Pinpoint the cell where the given text exists, returning its [x, y] midpoint coordinate. 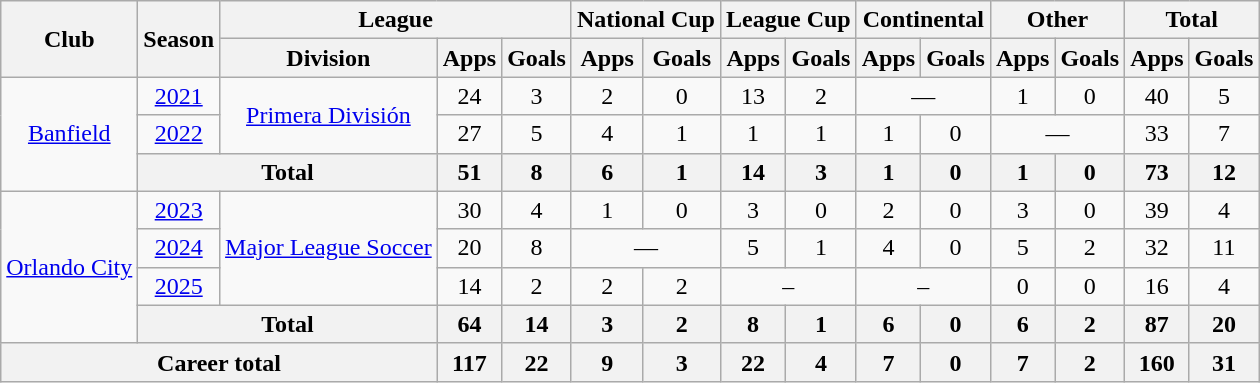
National Cup [646, 20]
13 [752, 96]
2023 [179, 210]
Orlando City [70, 267]
73 [1157, 172]
Division [329, 58]
Banfield [70, 134]
2025 [179, 286]
League [396, 20]
12 [1224, 172]
9 [607, 362]
40 [1157, 96]
39 [1157, 210]
32 [1157, 248]
11 [1224, 248]
Club [70, 39]
2021 [179, 96]
117 [469, 362]
160 [1157, 362]
64 [469, 324]
30 [469, 210]
33 [1157, 134]
Primera División [329, 115]
51 [469, 172]
League Cup [788, 20]
27 [469, 134]
Major League Soccer [329, 248]
2024 [179, 248]
31 [1224, 362]
Other [1057, 20]
87 [1157, 324]
Continental [923, 20]
24 [469, 96]
Career total [219, 362]
16 [1157, 286]
2022 [179, 134]
Season [179, 39]
